Locate the cell with the specified text and output its (X, Y) center coordinate. 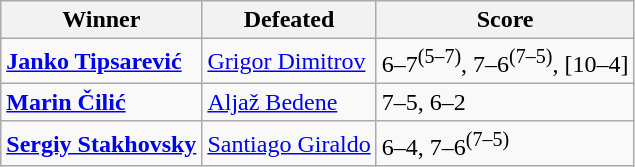
Score (505, 20)
6–4, 7–6(7–5) (505, 144)
7–5, 6–2 (505, 102)
Grigor Dimitrov (289, 62)
Aljaž Bedene (289, 102)
6–7(5–7), 7–6(7–5), [10–4] (505, 62)
Winner (102, 20)
Santiago Giraldo (289, 144)
Sergiy Stakhovsky (102, 144)
Defeated (289, 20)
Janko Tipsarević (102, 62)
Marin Čilić (102, 102)
